From the cell containing the given text, extract its center point as [x, y] coordinate. 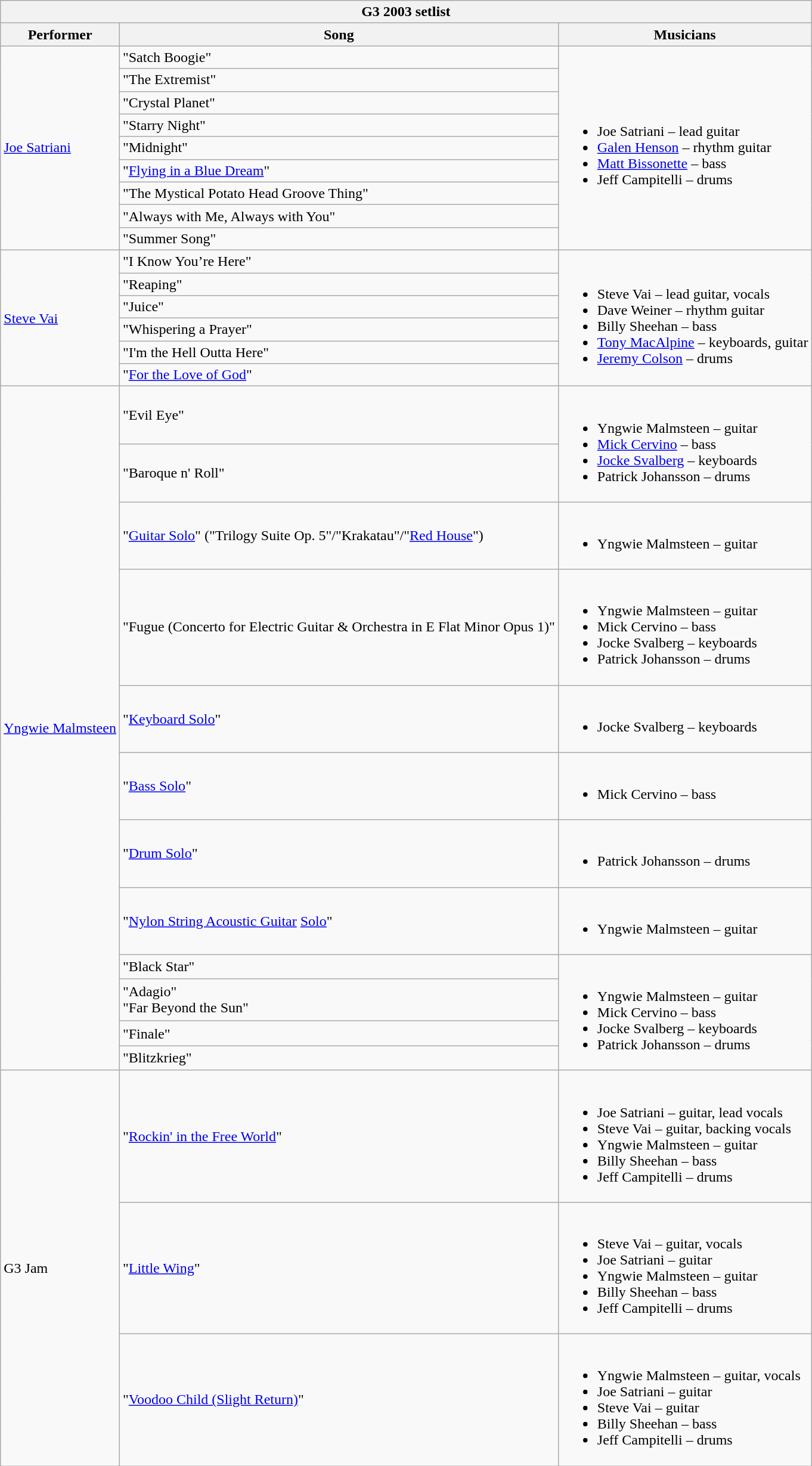
"Bass Solo" [339, 786]
"Little Wing" [339, 1267]
"I Know You’re Here" [339, 261]
Joe Satriani – guitar, lead vocalsSteve Vai – guitar, backing vocalsYngwie Malmsteen – guitarBilly Sheehan – bassJeff Campitelli – drums [684, 1136]
"Summer Song" [339, 238]
"Whispering a Prayer" [339, 330]
"Crystal Planet" [339, 103]
"Guitar Solo" ("Trilogy Suite Op. 5"/"Krakatau"/"Red House") [339, 535]
Yngwie Malmsteen – guitar, vocalsJoe Satriani – guitarSteve Vai – guitarBilly Sheehan – bassJeff Campitelli – drums [684, 1400]
Patrick Johansson – drums [684, 854]
Jocke Svalberg – keyboards [684, 719]
Joe Satriani [60, 148]
"Rockin' in the Free World" [339, 1136]
"Midnight" [339, 148]
"Juice" [339, 307]
"Black Star" [339, 967]
"For the Love of God" [339, 375]
"Drum Solo" [339, 854]
"Starry Night" [339, 125]
"The Mystical Potato Head Groove Thing" [339, 193]
"Reaping" [339, 284]
Song [339, 35]
Performer [60, 35]
"Evil Eye" [339, 415]
"Baroque n' Roll" [339, 473]
"Blitzkrieg" [339, 1058]
"Flying in a Blue Dream" [339, 171]
"Satch Boogie" [339, 57]
"Adagio""Far Beyond the Sun" [339, 1000]
Steve Vai – lead guitar, vocalsDave Weiner – rhythm guitarBilly Sheehan – bassTony MacAlpine – keyboards, guitarJeremy Colson – drums [684, 318]
"I'm the Hell Outta Here" [339, 352]
G3 2003 setlist [406, 12]
"Nylon String Acoustic Guitar Solo" [339, 920]
Mick Cervino – bass [684, 786]
Steve Vai – guitar, vocalsJoe Satriani – guitarYngwie Malmsteen – guitarBilly Sheehan – bassJeff Campitelli – drums [684, 1267]
G3 Jam [60, 1267]
"Finale" [339, 1034]
"Always with Me, Always with You" [339, 216]
Joe Satriani – lead guitarGalen Henson – rhythm guitarMatt Bissonette – bassJeff Campitelli – drums [684, 148]
Musicians [684, 35]
"The Extremist" [339, 80]
Yngwie Malmsteen [60, 729]
Steve Vai [60, 318]
"Keyboard Solo" [339, 719]
"Voodoo Child (Slight Return)" [339, 1400]
"Fugue (Concerto for Electric Guitar & Orchestra in E Flat Minor Opus 1)" [339, 627]
